For the text-containing cell, return its midpoint in (x, y) coordinate format. 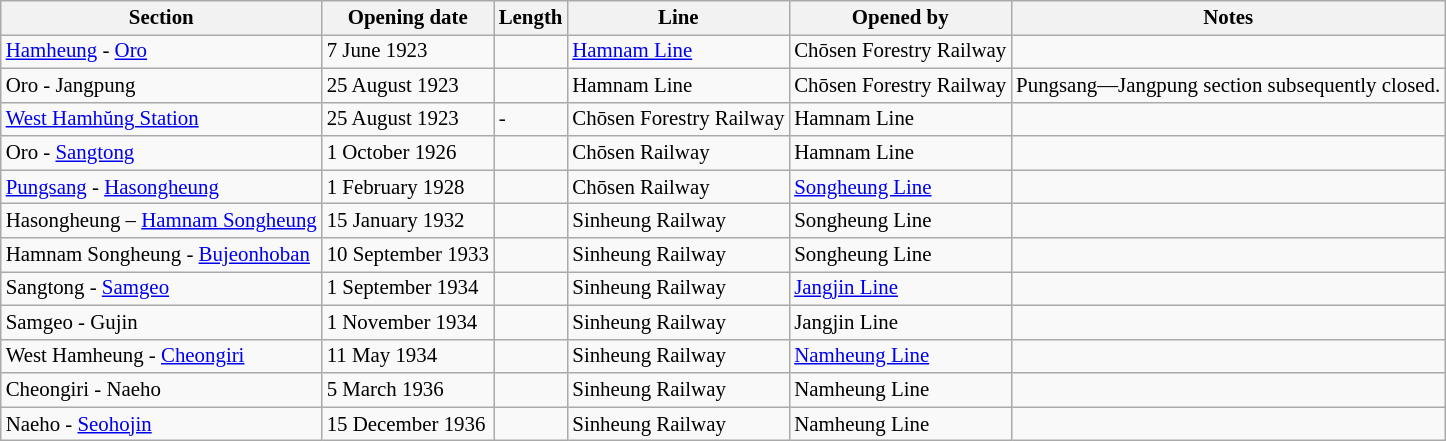
Cheongiri - Naeho (162, 390)
5 March 1936 (408, 390)
1 November 1934 (408, 322)
- (531, 119)
15 December 1936 (408, 424)
Opened by (900, 18)
1 September 1934 (408, 288)
Section (162, 18)
15 January 1932 (408, 221)
Oro - Jangpung (162, 85)
Hamheung - Oro (162, 51)
Sangtong - Samgeo (162, 288)
10 September 1933 (408, 255)
11 May 1934 (408, 356)
7 June 1923 (408, 51)
West Hamhŭng Station (162, 119)
Pungsang - Hasongheung (162, 187)
Oro - Sangtong (162, 153)
West Hamheung - Cheongiri (162, 356)
1 February 1928 (408, 187)
Samgeo - Gujin (162, 322)
Hamnam Songheung - Bujeonhoban (162, 255)
Line (678, 18)
Pungsang—Jangpung section subsequently closed. (1228, 85)
Hasongheung – Hamnam Songheung (162, 221)
1 October 1926 (408, 153)
Opening date (408, 18)
Notes (1228, 18)
Length (531, 18)
Naeho - Seohojin (162, 424)
